Detect which cell encompasses the target text, then output its (X, Y) center coordinate. 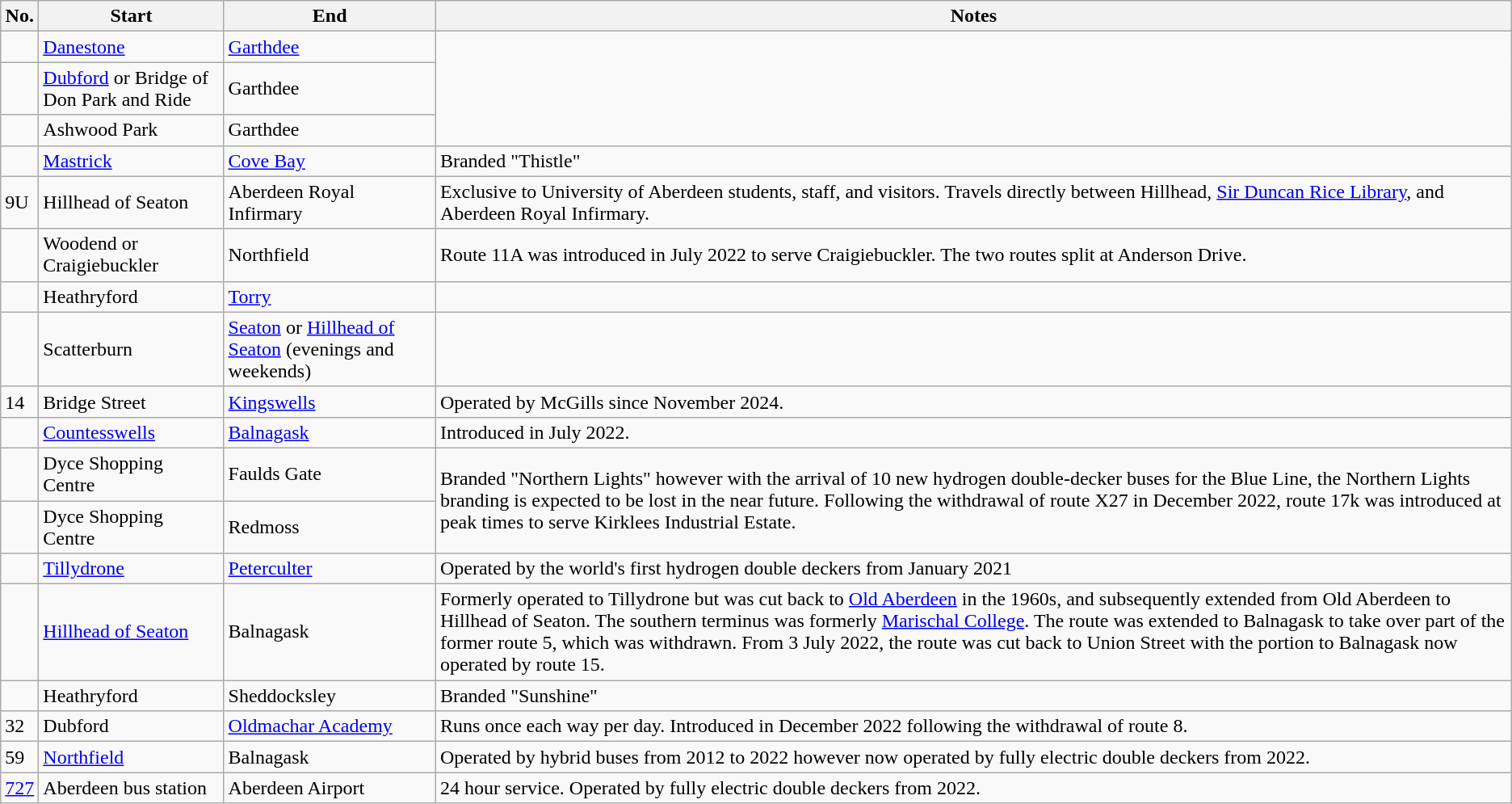
Branded "Sunshine" (973, 696)
Aberdeen Royal Infirmary (330, 202)
Redmoss (330, 527)
Torry (330, 297)
Route 11A was introduced in July 2022 to serve Craigiebuckler. The two routes split at Anderson Drive. (973, 255)
Notes (973, 16)
Operated by hybrid buses from 2012 to 2022 however now operated by fully electric double deckers from 2022. (973, 757)
No. (19, 16)
Kingswells (330, 402)
727 (19, 788)
Start (131, 16)
Branded "Thistle" (973, 161)
Faulds Gate (330, 474)
32 (19, 726)
Sheddocksley (330, 696)
Mastrick (131, 161)
Countesswells (131, 432)
Scatterburn (131, 349)
Seaton or Hillhead of Seaton (evenings and weekends) (330, 349)
Runs once each way per day. Introduced in December 2022 following the withdrawal of route 8. (973, 726)
Danestone (131, 47)
Introduced in July 2022. (973, 432)
Cove Bay (330, 161)
Bridge Street (131, 402)
Operated by McGills since November 2024. (973, 402)
14 (19, 402)
9U (19, 202)
Dubford (131, 726)
End (330, 16)
Aberdeen bus station (131, 788)
Oldmachar Academy (330, 726)
Peterculter (330, 569)
Dubford or Bridge of Don Park and Ride (131, 89)
Ashwood Park (131, 130)
24 hour service. Operated by fully electric double deckers from 2022. (973, 788)
59 (19, 757)
Operated by the world's first hydrogen double deckers from January 2021 (973, 569)
Tillydrone (131, 569)
Aberdeen Airport (330, 788)
Woodend or Craigiebuckler (131, 255)
